Locate the cell with the specified text and output its (x, y) center coordinate. 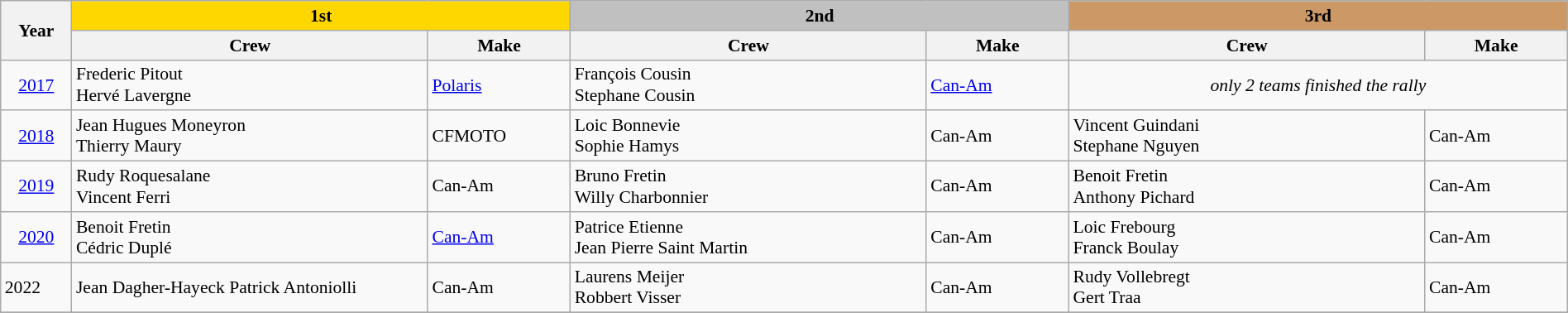
2020 (36, 237)
2022 (36, 288)
Year (36, 30)
Jean Hugues Moneyron Thierry Maury (250, 136)
Benoit Fretin Cédric Duplé (250, 237)
Vincent Guindani Stephane Nguyen (1247, 136)
Frederic Pitout Hervé Lavergne (250, 84)
CFMOTO (499, 136)
Patrice Etienne Jean Pierre Saint Martin (749, 237)
Bruno Fretin Willy Charbonnier (749, 187)
2018 (36, 136)
Loic Bonnevie Sophie Hamys (749, 136)
1st (321, 16)
Polaris (499, 84)
2017 (36, 84)
2nd (820, 16)
Rudy Vollebregt Gert Traa (1247, 288)
Benoit Fretin Anthony Pichard (1247, 187)
Rudy Roquesalane Vincent Ferri (250, 187)
3rd (1318, 16)
Loic Frebourg Franck Boulay (1247, 237)
Laurens Meijer Robbert Visser (749, 288)
2019 (36, 187)
François Cousin Stephane Cousin (749, 84)
Jean Dagher-Hayeck Patrick Antoniolli (250, 288)
only 2 teams finished the rally (1318, 84)
